Pinpoint the cell where the given text exists, returning its (X, Y) midpoint coordinate. 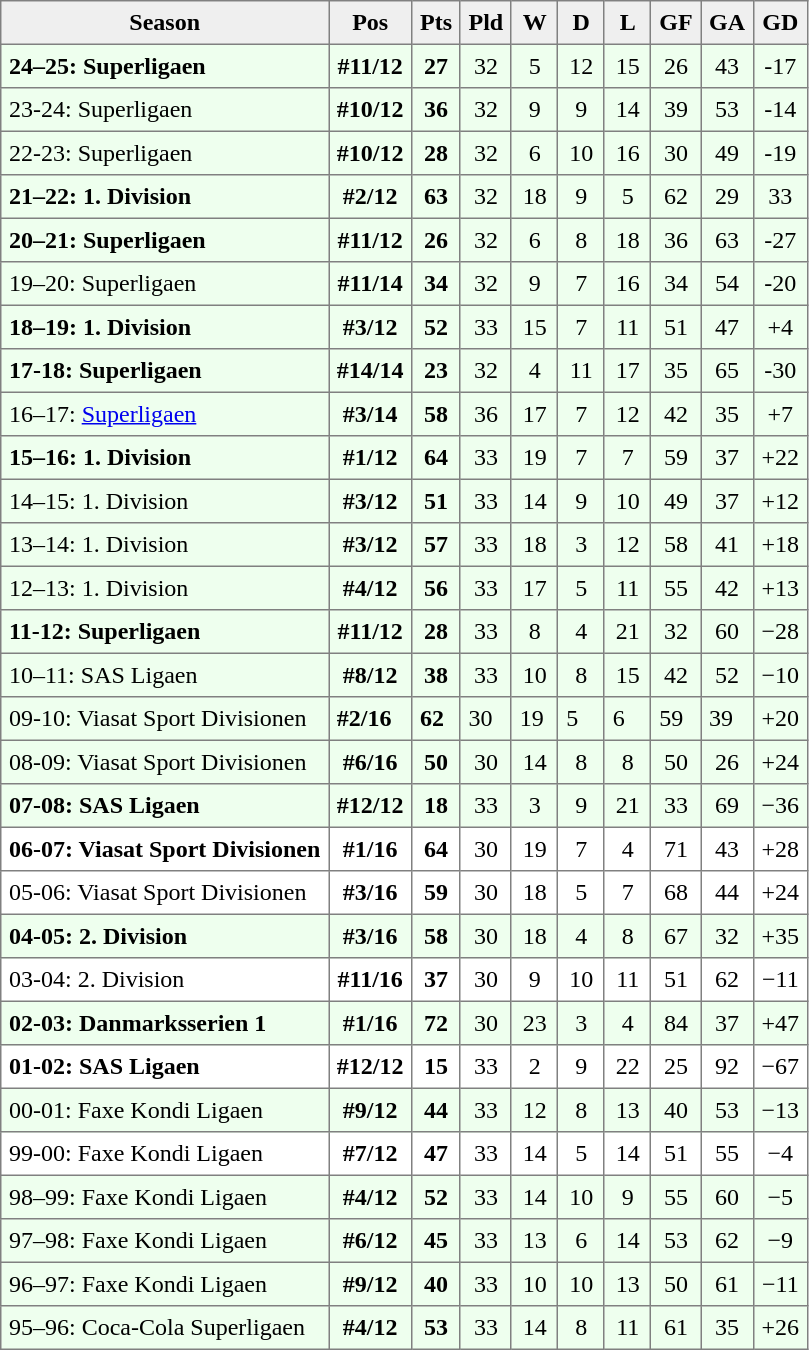
25 (676, 1067)
GD (780, 23)
#11/14 (370, 284)
14–15: 1. Division (165, 501)
#6/12 (370, 1241)
#6/16 (370, 762)
12–13: 1. Division (165, 588)
10–11: SAS Ligaen (165, 675)
17-18: Superligaen (165, 371)
−4 (780, 1154)
22-23: Superligaen (165, 153)
−28 (780, 632)
07-08: SAS Ligaen (165, 806)
+47 (780, 1023)
15–16: 1. Division (165, 458)
+13 (780, 588)
#1/12 (370, 458)
#2/16 (370, 719)
-17 (780, 66)
71 (676, 849)
D (581, 23)
+28 (780, 849)
95–96: Coca-Cola Superligaen (165, 1328)
+35 (780, 936)
02-03: Danmarksserien 1 (165, 1023)
Pos (370, 23)
#2/12 (370, 197)
+12 (780, 501)
45 (436, 1241)
Pld (486, 23)
69 (727, 806)
20–21: Superligaen (165, 240)
57 (436, 545)
03-04: 2. Division (165, 980)
16–17: Superligaen (165, 414)
13–14: 1. Division (165, 545)
+22 (780, 458)
−36 (780, 806)
29 (727, 197)
67 (676, 936)
96–97: Faxe Kondi Ligaen (165, 1284)
27 (436, 66)
06-07: Viasat Sport Divisionen (165, 849)
#7/12 (370, 1154)
54 (727, 284)
#14/14 (370, 371)
41 (727, 545)
W (534, 23)
#8/12 (370, 675)
56 (436, 588)
08-09: Viasat Sport Divisionen (165, 762)
18–19: 1. Division (165, 327)
+26 (780, 1328)
22 (627, 1067)
+20 (780, 719)
05-06: Viasat Sport Divisionen (165, 893)
-14 (780, 110)
65 (727, 371)
−67 (780, 1067)
68 (676, 893)
GF (676, 23)
24–25: Superligaen (165, 66)
+4 (780, 327)
72 (436, 1023)
84 (676, 1023)
01-02: SAS Ligaen (165, 1067)
09-10: Viasat Sport Divisionen (165, 719)
-19 (780, 153)
11-12: Superligaen (165, 632)
21–22: 1. Division (165, 197)
-27 (780, 240)
98–99: Faxe Kondi Ligaen (165, 1197)
19–20: Superligaen (165, 284)
-20 (780, 284)
-30 (780, 371)
−9 (780, 1241)
+18 (780, 545)
−5 (780, 1197)
92 (727, 1067)
Pts (436, 23)
GA (727, 23)
#3/14 (370, 414)
38 (436, 675)
23-24: Superligaen (165, 110)
00-01: Faxe Kondi Ligaen (165, 1110)
99-00: Faxe Kondi Ligaen (165, 1154)
04-05: 2. Division (165, 936)
97–98: Faxe Kondi Ligaen (165, 1241)
+7 (780, 414)
#11/16 (370, 980)
L (627, 23)
−13 (780, 1110)
−10 (780, 675)
2 (534, 1067)
Season (165, 23)
